Locate the cell with the specified text and output its (x, y) center coordinate. 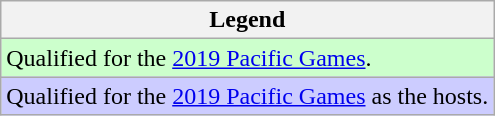
Qualified for the 2019 Pacific Games as the hosts. (248, 96)
Qualified for the 2019 Pacific Games. (248, 58)
Legend (248, 20)
